Pinpoint the cell where the given text exists, returning its [x, y] midpoint coordinate. 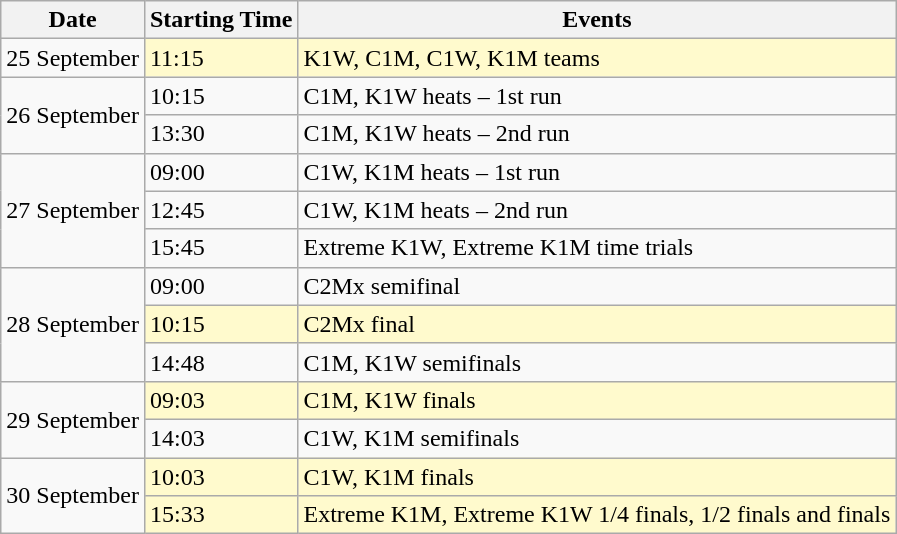
C1W, K1M heats – 2nd run [597, 210]
Extreme K1M, Extreme K1W 1/4 finals, 1/2 finals and finals [597, 515]
Starting Time [221, 20]
25 September [73, 58]
C2Mx semifinal [597, 286]
C1W, K1M finals [597, 477]
K1W, C1M, C1W, K1M teams [597, 58]
27 September [73, 210]
C1W, K1M semifinals [597, 438]
15:45 [221, 248]
30 September [73, 496]
C1W, K1M heats – 1st run [597, 172]
12:45 [221, 210]
C1M, K1W heats – 1st run [597, 96]
26 September [73, 115]
C1M, K1W finals [597, 400]
Events [597, 20]
10:03 [221, 477]
C1M, K1W heats – 2nd run [597, 134]
29 September [73, 419]
13:30 [221, 134]
15:33 [221, 515]
Extreme K1W, Extreme K1M time trials [597, 248]
14:48 [221, 362]
09:03 [221, 400]
C2Mx final [597, 324]
C1M, K1W semifinals [597, 362]
28 September [73, 324]
11:15 [221, 58]
Date [73, 20]
14:03 [221, 438]
